Determine the (x, y) coordinate at the center of the cell enclosing the given text.  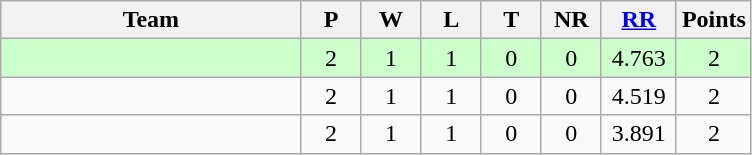
RR (638, 20)
NR (571, 20)
P (331, 20)
L (451, 20)
Team (151, 20)
3.891 (638, 134)
4.763 (638, 58)
4.519 (638, 96)
Points (714, 20)
W (391, 20)
T (511, 20)
